Return the (X, Y) coordinate for the center point of the cell that contains the specified text.  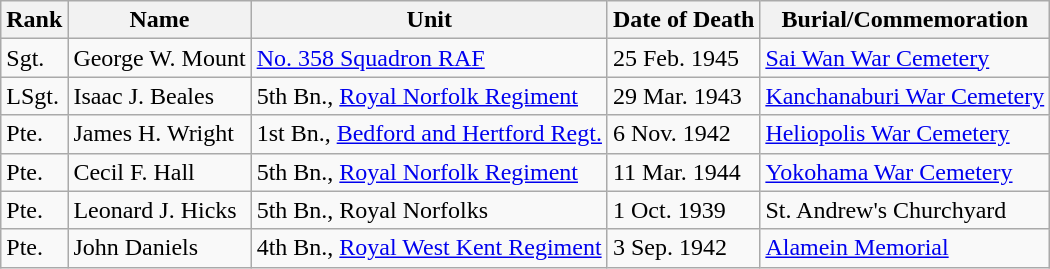
Burial/Commemoration (905, 20)
Date of Death (683, 20)
Rank (34, 20)
Isaac J. Beales (160, 96)
St. Andrew's Churchyard (905, 210)
Sai Wan War Cemetery (905, 58)
Name (160, 20)
1st Bn., Bedford and Hertford Regt. (429, 134)
1 Oct. 1939 (683, 210)
25 Feb. 1945 (683, 58)
Heliopolis War Cemetery (905, 134)
11 Mar. 1944 (683, 172)
Alamein Memorial (905, 248)
Yokohama War Cemetery (905, 172)
Sgt. (34, 58)
29 Mar. 1943 (683, 96)
4th Bn., Royal West Kent Regiment (429, 248)
Unit (429, 20)
John Daniels (160, 248)
3 Sep. 1942 (683, 248)
6 Nov. 1942 (683, 134)
James H. Wright (160, 134)
LSgt. (34, 96)
Leonard J. Hicks (160, 210)
5th Bn., Royal Norfolks (429, 210)
Cecil F. Hall (160, 172)
No. 358 Squadron RAF (429, 58)
Kanchanaburi War Cemetery (905, 96)
George W. Mount (160, 58)
